Extract the (X, Y) coordinate from the center of the cell holding the provided text.  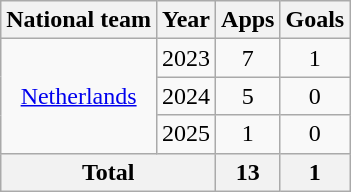
2025 (186, 134)
2024 (186, 96)
7 (248, 58)
Goals (315, 20)
National team (79, 20)
2023 (186, 58)
13 (248, 172)
Total (108, 172)
Netherlands (79, 96)
5 (248, 96)
Year (186, 20)
Apps (248, 20)
